Provide the [X, Y] coordinate of the cell's center where the given text is located.  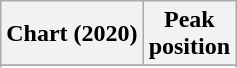
Peakposition [189, 34]
Chart (2020) [72, 34]
